Output the [x, y] coordinate of the center of the cell containing the given text.  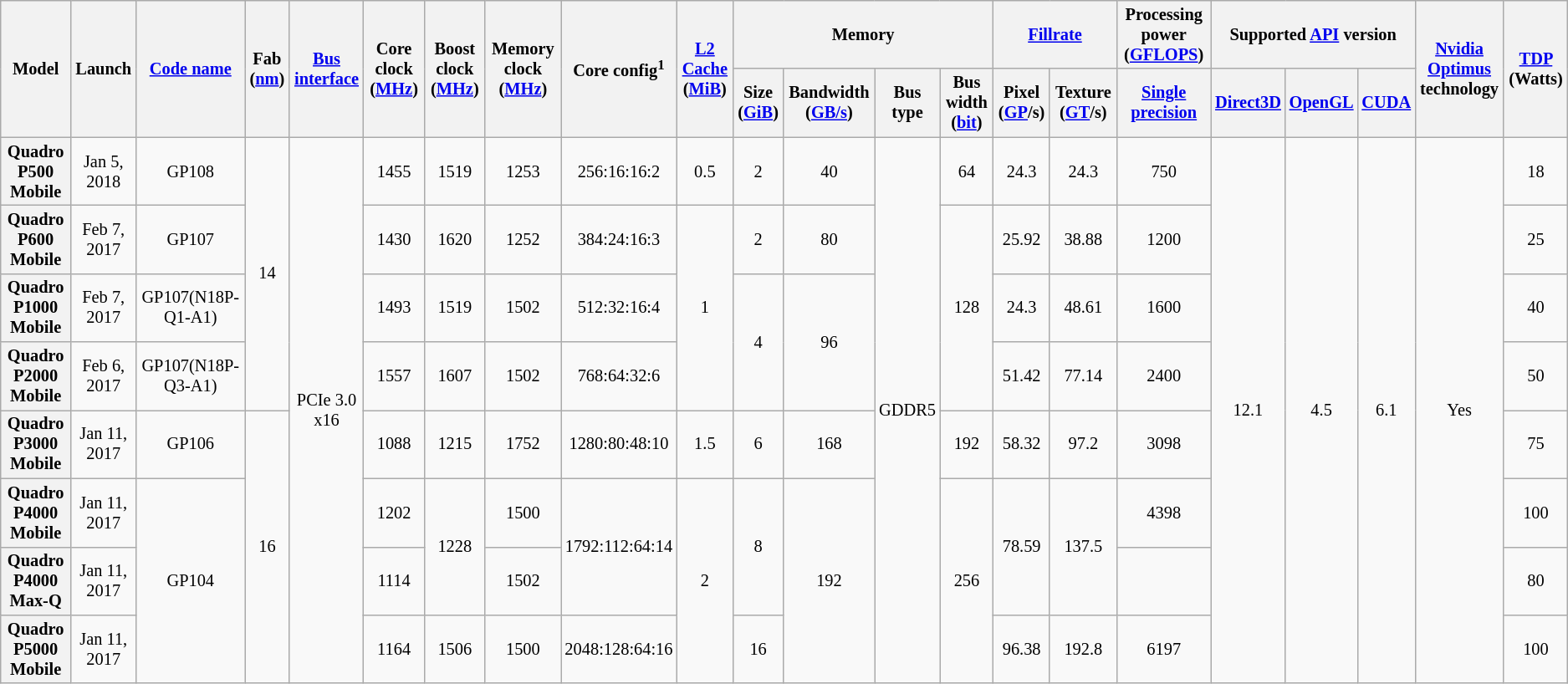
GP107 [191, 239]
0.5 [704, 171]
1253 [523, 171]
77.14 [1083, 376]
48.61 [1083, 308]
Bus interface [326, 69]
1 [704, 308]
512:32:16:4 [619, 308]
GP104 [191, 580]
Bus type [907, 103]
Feb 6, 2017 [104, 376]
168 [830, 444]
GP106 [191, 444]
Quadro P500 Mobile [36, 171]
1607 [455, 376]
128 [967, 308]
GP108 [191, 171]
1228 [455, 547]
Core config1 [619, 69]
Jan 5, 2018 [104, 171]
Processing power (GFLOPS) [1164, 34]
4.5 [1321, 410]
1.5 [704, 444]
75 [1535, 444]
Size (GiB) [758, 103]
1752 [523, 444]
6.1 [1387, 410]
Fab (nm) [268, 69]
Quadro P2000 Mobile [36, 376]
Quadro P3000 Mobile [36, 444]
38.88 [1083, 239]
1252 [523, 239]
Pixel (GP/s) [1022, 103]
Quadro P4000Max-Q [36, 581]
1506 [455, 649]
1557 [395, 376]
1430 [395, 239]
97.2 [1083, 444]
14 [268, 274]
25 [1535, 239]
58.32 [1022, 444]
1200 [1164, 239]
Quadro P1000 Mobile [36, 308]
Quadro P5000 Mobile [36, 649]
78.59 [1022, 547]
Launch [104, 69]
4 [758, 341]
1455 [395, 171]
1493 [395, 308]
6197 [1164, 649]
384:24:16:3 [619, 239]
1164 [395, 649]
Bus width (bit) [967, 103]
1280:80:48:10 [619, 444]
1114 [395, 581]
1792:112:64:14 [619, 547]
Core clock (MHz) [395, 69]
1202 [395, 513]
Supported API version [1313, 34]
Texture (GT/s) [1083, 103]
1088 [395, 444]
8 [758, 547]
750 [1164, 171]
GDDR5 [907, 410]
25.92 [1022, 239]
CUDA [1387, 103]
Quadro P4000 Mobile [36, 513]
GP107(N18P-Q1-A1) [191, 308]
4398 [1164, 513]
Boost clock (MHz) [455, 69]
GP107(N18P-Q3-A1) [191, 376]
18 [1535, 171]
1600 [1164, 308]
1215 [455, 444]
PCIe 3.0 x16 [326, 410]
51.42 [1022, 376]
256:16:16:2 [619, 171]
Direct3D [1248, 103]
Memory [863, 34]
50 [1535, 376]
Bandwidth (GB/s) [830, 103]
96 [830, 341]
64 [967, 171]
96.38 [1022, 649]
Fillrate [1055, 34]
12.1 [1248, 410]
256 [967, 580]
L2Cache (MiB) [704, 69]
TDP (Watts) [1535, 69]
3098 [1164, 444]
2048:128:64:16 [619, 649]
1620 [455, 239]
Model [36, 69]
Yes [1459, 410]
Single precision [1164, 103]
137.5 [1083, 547]
768:64:32:6 [619, 376]
Memory clock (MHz) [523, 69]
6 [758, 444]
Quadro P600 Mobile [36, 239]
2400 [1164, 376]
OpenGL [1321, 103]
Nvidia Optimustechnology [1459, 69]
192.8 [1083, 649]
Code name [191, 69]
